Determine the (X, Y) coordinate at the center of the cell enclosing the given text.  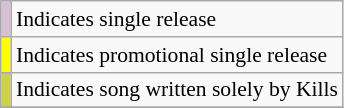
Indicates song written solely by Kills (177, 90)
Indicates promotional single release (177, 55)
Indicates single release (177, 19)
